Scan for the cell matching the given text and deliver its [X, Y] coordinate at center. 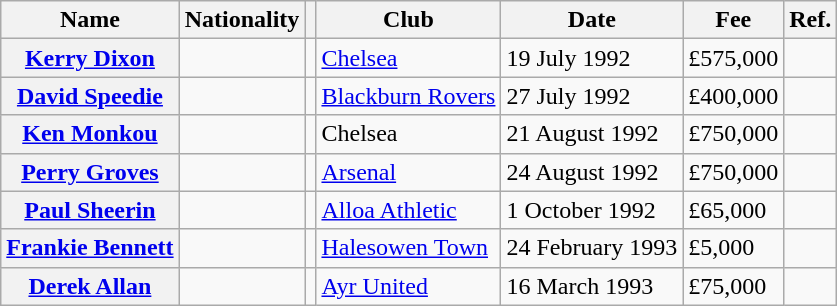
£75,000 [734, 286]
Blackburn Rovers [408, 96]
£5,000 [734, 248]
Ref. [810, 20]
Paul Sheerin [90, 210]
Perry Groves [90, 172]
16 March 1993 [592, 286]
19 July 1992 [592, 58]
Kerry Dixon [90, 58]
Ken Monkou [90, 134]
21 August 1992 [592, 134]
Club [408, 20]
Name [90, 20]
Arsenal [408, 172]
1 October 1992 [592, 210]
27 July 1992 [592, 96]
24 February 1993 [592, 248]
Date [592, 20]
Frankie Bennett [90, 248]
£575,000 [734, 58]
£65,000 [734, 210]
David Speedie [90, 96]
24 August 1992 [592, 172]
Halesowen Town [408, 248]
Alloa Athletic [408, 210]
Ayr United [408, 286]
Derek Allan [90, 286]
£400,000 [734, 96]
Fee [734, 20]
Nationality [242, 20]
